Return [x, y] of the center of cell containing provided text 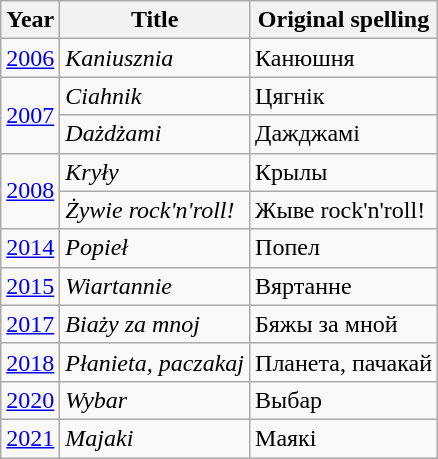
Biaży za mnoj [155, 324]
2018 [30, 362]
2017 [30, 324]
Цягнік [344, 96]
Дажджамі [344, 134]
2015 [30, 286]
Попел [344, 248]
Kaniusznia [155, 58]
Ciahnik [155, 96]
Original spelling [344, 20]
Popieł [155, 248]
2006 [30, 58]
2008 [30, 191]
2021 [30, 438]
Крылы [344, 172]
Выбар [344, 400]
Płanieta, paczakaj [155, 362]
2020 [30, 400]
Title [155, 20]
2007 [30, 115]
Планета, пачакай [344, 362]
Маякі [344, 438]
Вяртанне [344, 286]
Бяжы за мной [344, 324]
Majaki [155, 438]
Dażdżami [155, 134]
Жыве rock'n'roll! [344, 210]
Wybar [155, 400]
Żywie rock'n'roll! [155, 210]
Kryły [155, 172]
Year [30, 20]
Wiartannie [155, 286]
2014 [30, 248]
Канюшня [344, 58]
